Scan for the cell matching the given text and deliver its [X, Y] coordinate at center. 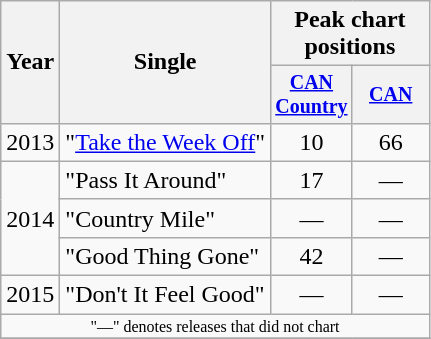
"—" denotes releases that did not chart [215, 326]
2013 [30, 142]
CAN Country [312, 94]
Peak chartpositions [350, 34]
Year [30, 62]
2015 [30, 295]
2014 [30, 218]
"Good Thing Gone" [166, 256]
CAN [390, 94]
"Don't It Feel Good" [166, 295]
42 [312, 256]
17 [312, 180]
Single [166, 62]
"Take the Week Off" [166, 142]
"Pass It Around" [166, 180]
66 [390, 142]
10 [312, 142]
"Country Mile" [166, 218]
